Pinpoint the cell where the given text exists, returning its [x, y] midpoint coordinate. 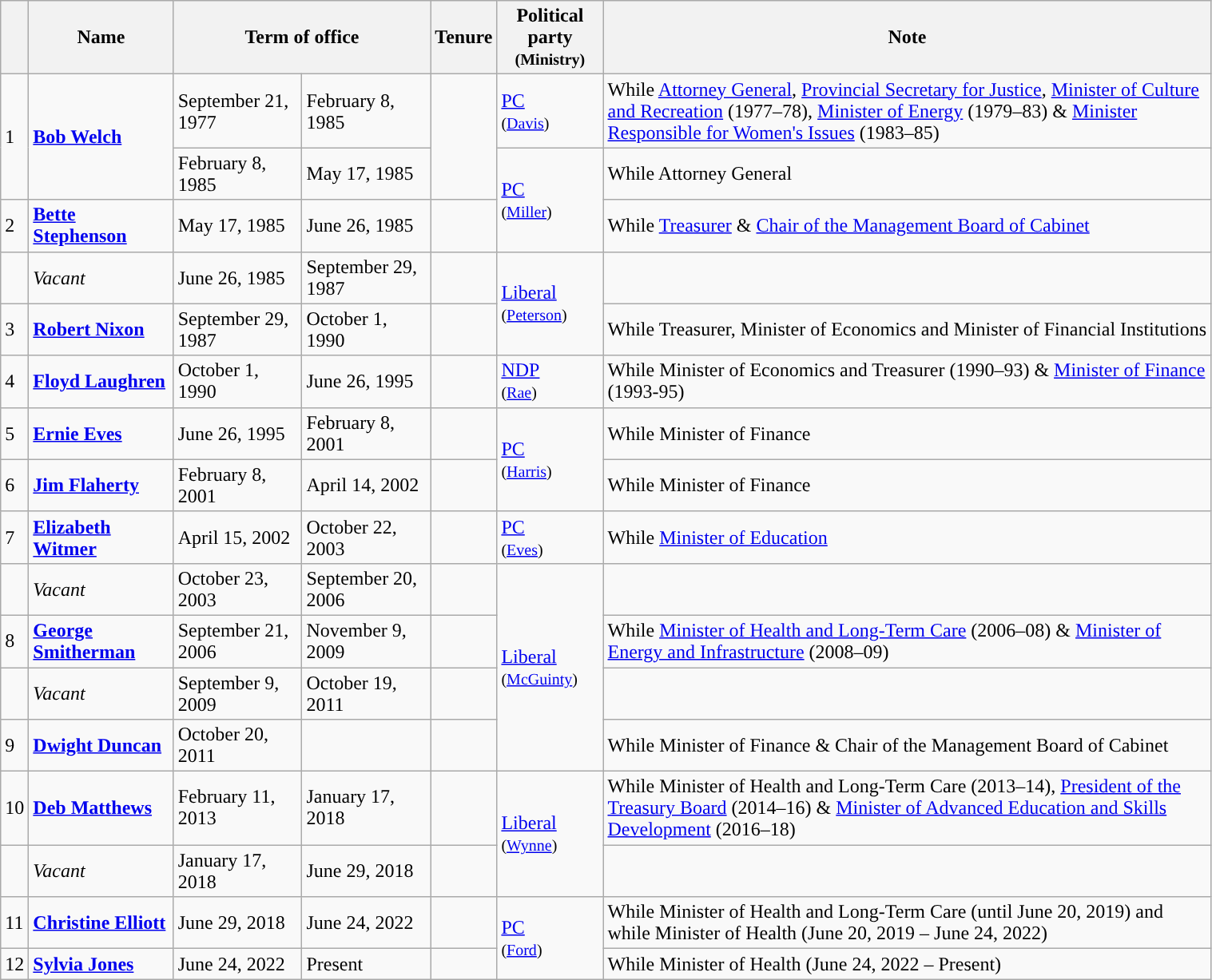
6 [14, 486]
April 15, 2002 [238, 537]
Liberal(Peterson) [550, 304]
Bette Stephenson [101, 225]
October 22, 2003 [366, 537]
Deb Matthews [101, 808]
PC(Miller) [550, 200]
7 [14, 537]
While Attorney General [908, 174]
1 [14, 137]
While Minister of Health (June 24, 2022 – Present) [908, 964]
NDP(Rae) [550, 382]
Jim Flaherty [101, 486]
5 [14, 433]
Robert Nixon [101, 329]
Floyd Laughren [101, 382]
While Treasurer & Chair of the Management Board of Cabinet [908, 225]
Present [366, 964]
October 19, 2011 [366, 693]
9 [14, 746]
8 [14, 641]
12 [14, 964]
10 [14, 808]
November 9, 2009 [366, 641]
While Treasurer, Minister of Economics and Minister of Financial Institutions [908, 329]
Christine Elliott [101, 923]
September 9, 2009 [238, 693]
Sylvia Jones [101, 964]
Ernie Eves [101, 433]
PC(Davis) [550, 111]
While Minister of Education [908, 537]
September 21, 2006 [238, 641]
April 14, 2002 [366, 486]
While Minister of Health and Long-Term Care (2006–08) & Minister of Energy and Infrastructure (2008–09) [908, 641]
11 [14, 923]
Tenure [463, 38]
October 20, 2011 [238, 746]
October 23, 2003 [238, 589]
George Smitherman [101, 641]
February 11, 2013 [238, 808]
3 [14, 329]
Bob Welch [101, 137]
While Minister of Finance & Chair of the Management Board of Cabinet [908, 746]
September 21, 1977 [238, 111]
While Minister of Economics and Treasurer (1990–93) & Minister of Finance (1993-95) [908, 382]
4 [14, 382]
September 20, 2006 [366, 589]
PC(Eves) [550, 537]
Name [101, 38]
PC(Harris) [550, 459]
While Minister of Health and Long-Term Care (until June 20, 2019) and while Minister of Health (June 20, 2019 – June 24, 2022) [908, 923]
Term of office [302, 38]
Political party(Ministry) [550, 38]
Liberal(Wynne) [550, 834]
PC(Ford) [550, 938]
Note [908, 38]
Liberal(McGuinty) [550, 667]
2 [14, 225]
Elizabeth Witmer [101, 537]
Dwight Duncan [101, 746]
